Return (x, y) of the center of cell containing provided text 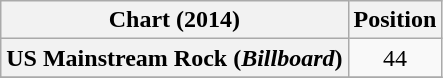
44 (395, 58)
Chart (2014) (174, 20)
Position (395, 20)
US Mainstream Rock (Billboard) (174, 58)
